Extract the (X, Y) coordinate from the center of the cell holding the provided text.  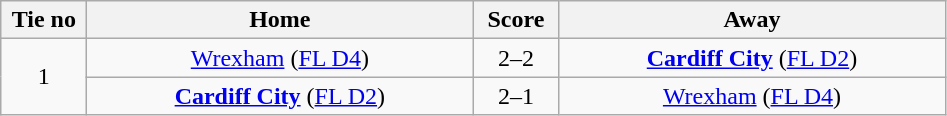
Home (280, 20)
Away (752, 20)
2–2 (516, 58)
Tie no (44, 20)
Score (516, 20)
1 (44, 77)
2–1 (516, 96)
